Extract the (X, Y) coordinate from the center of the cell holding the provided text.  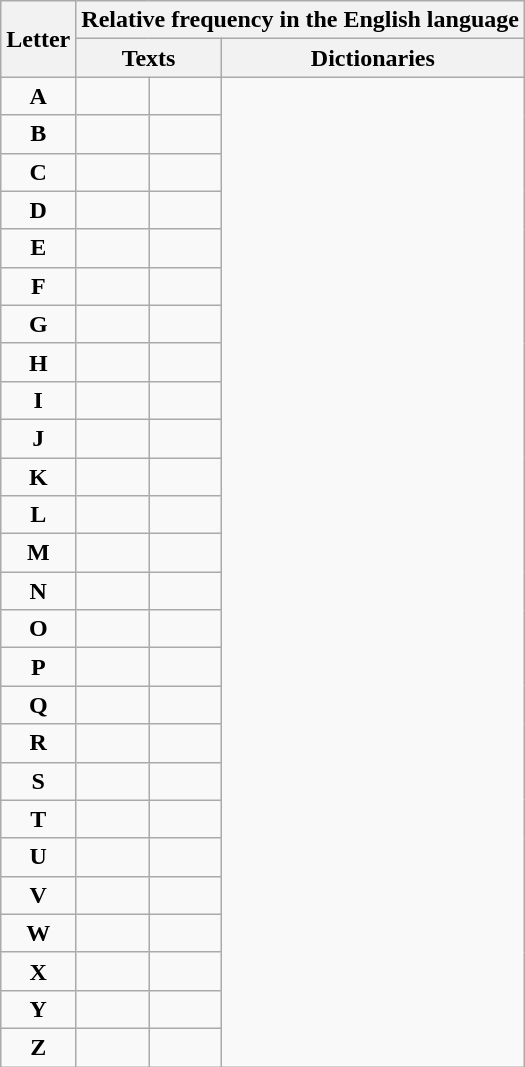
U (38, 857)
N (38, 591)
W (38, 933)
Dictionaries (372, 58)
R (38, 743)
E (38, 248)
L (38, 515)
O (38, 629)
Z (38, 1047)
X (38, 971)
I (38, 400)
J (38, 438)
A (38, 96)
P (38, 667)
G (38, 324)
Q (38, 705)
Letter (38, 39)
Relative frequency in the English language (300, 20)
Texts (149, 58)
D (38, 210)
M (38, 553)
Y (38, 1009)
H (38, 362)
F (38, 286)
K (38, 477)
T (38, 819)
V (38, 895)
S (38, 781)
C (38, 172)
B (38, 134)
